Capture the cell that displays the provided text and extract its [x, y] central coordinate. 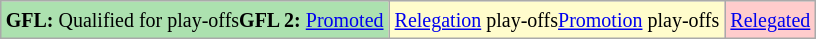
Relegated [770, 20]
GFL: Qualified for play-offsGFL 2: Promoted [194, 20]
Relegation play-offsPromotion play-offs [557, 20]
